Identify which cell holds the provided text, then report its (X, Y) central coordinate. 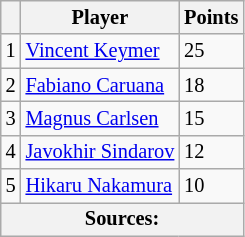
1 (11, 51)
25 (211, 51)
4 (11, 152)
10 (211, 186)
3 (11, 118)
Vincent Keymer (100, 51)
Sources: (122, 219)
18 (211, 85)
Player (100, 17)
Points (211, 17)
Hikaru Nakamura (100, 186)
2 (11, 85)
15 (211, 118)
5 (11, 186)
12 (211, 152)
Fabiano Caruana (100, 85)
Javokhir Sindarov (100, 152)
Magnus Carlsen (100, 118)
